Output the [x, y] coordinate of the center of the cell containing the given text.  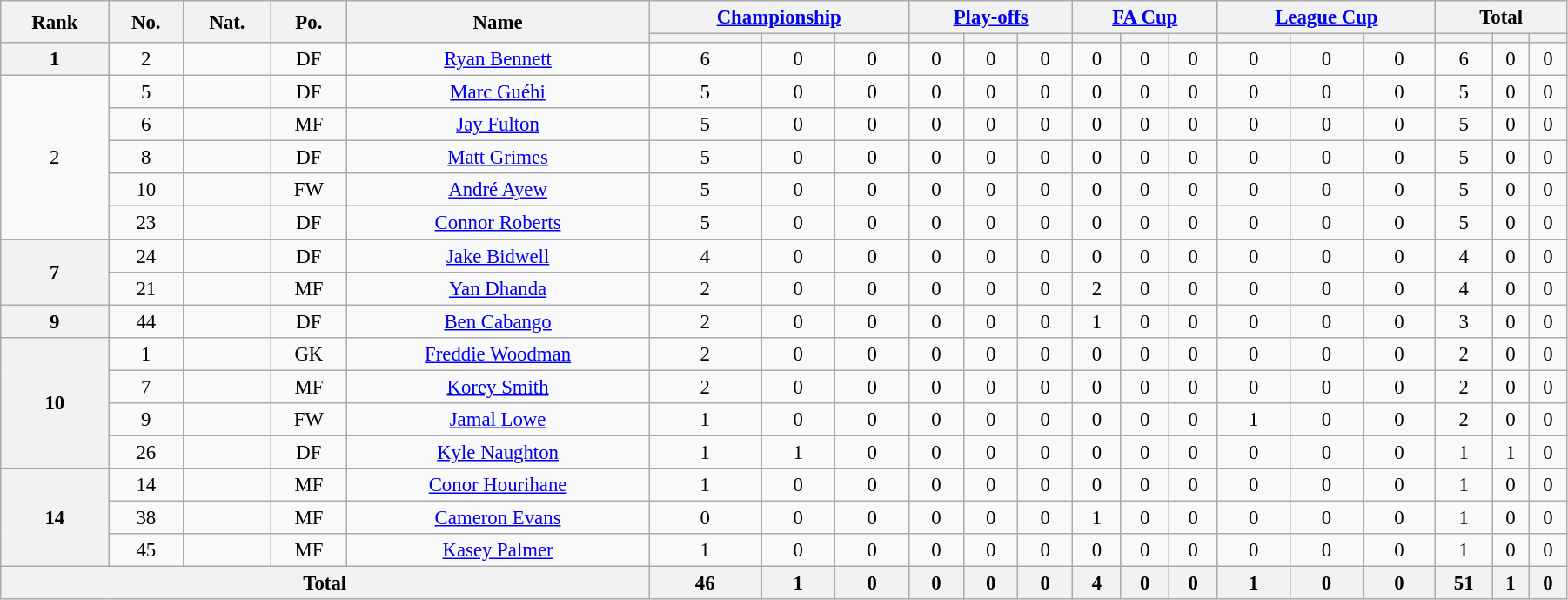
Korey Smith [498, 387]
Name [498, 22]
Jamal Lowe [498, 420]
Yan Dhanda [498, 288]
45 [146, 550]
Kasey Palmer [498, 550]
Play-offs [991, 17]
Marc Guéhi [498, 92]
GK [308, 354]
51 [1464, 583]
Kyle Naughton [498, 452]
Ryan Bennett [498, 59]
8 [146, 158]
23 [146, 223]
3 [1464, 321]
Freddie Woodman [498, 354]
Matt Grimes [498, 158]
26 [146, 452]
Championship [780, 17]
Connor Roberts [498, 223]
Jake Bidwell [498, 256]
André Ayew [498, 191]
38 [146, 517]
No. [146, 22]
21 [146, 288]
46 [705, 583]
FA Cup [1145, 17]
44 [146, 321]
Conor Hourihane [498, 485]
Cameron Evans [498, 517]
Jay Fulton [498, 125]
Nat. [228, 22]
League Cup [1326, 17]
Ben Cabango [498, 321]
Rank [55, 22]
24 [146, 256]
Po. [308, 22]
